Output the [X, Y] coordinate of the center of the cell containing the given text.  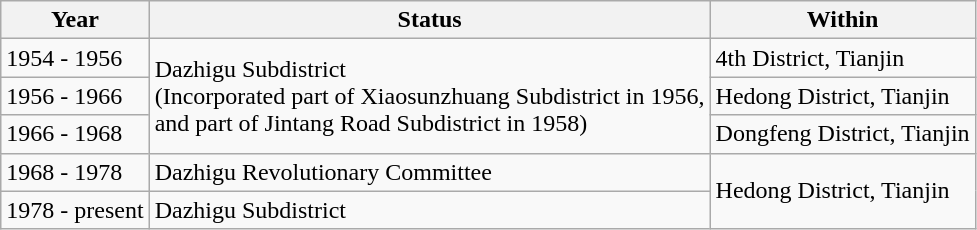
Status [430, 20]
Year [75, 20]
1968 - 1978 [75, 172]
1954 - 1956 [75, 58]
Within [842, 20]
1966 - 1968 [75, 134]
1956 - 1966 [75, 96]
Dazhigu Revolutionary Committee [430, 172]
4th District, Tianjin [842, 58]
Dazhigu Subdistrict(Incorporated part of Xiaosunzhuang Subdistrict in 1956,and part of Jintang Road Subdistrict in 1958) [430, 96]
Dazhigu Subdistrict [430, 210]
Dongfeng District, Tianjin [842, 134]
1978 - present [75, 210]
